Provide the (x, y) coordinate of the cell's center where the given text is located.  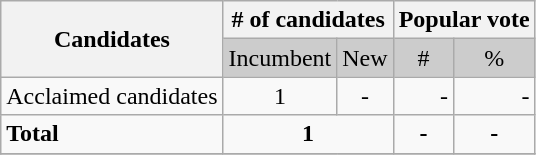
# of candidates (308, 20)
New (365, 58)
Candidates (112, 39)
% (494, 58)
Acclaimed candidates (112, 96)
Incumbent (280, 58)
Popular vote (464, 20)
# (423, 58)
Total (112, 134)
